Extract the (x, y) coordinate from the center of the cell holding the provided text.  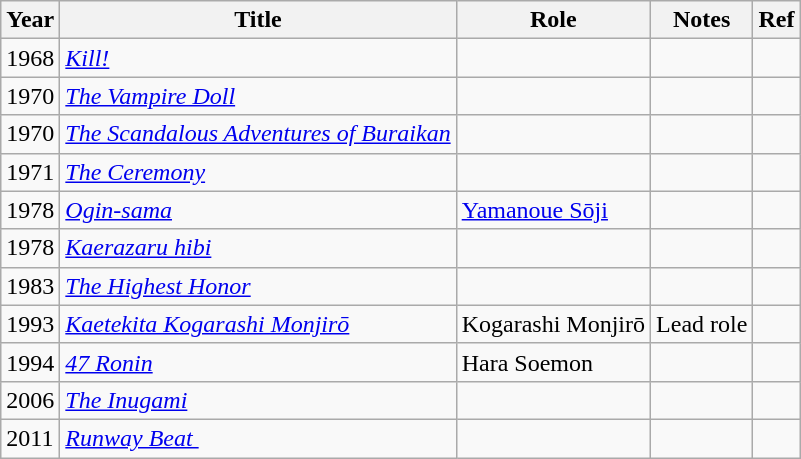
Yamanoue Sōji (553, 210)
Lead role (702, 324)
The Scandalous Adventures of Buraikan (258, 134)
Title (258, 20)
The Inugami (258, 400)
1971 (30, 172)
Hara Soemon (553, 362)
Ref (776, 20)
Notes (702, 20)
Ogin-sama (258, 210)
The Ceremony (258, 172)
The Vampire Doll (258, 96)
1968 (30, 58)
Kogarashi Monjirō (553, 324)
Kaetekita Kogarashi Monjirō (258, 324)
1993 (30, 324)
Kill! (258, 58)
Role (553, 20)
1994 (30, 362)
2006 (30, 400)
1983 (30, 286)
Year (30, 20)
47 Ronin (258, 362)
The Highest Honor (258, 286)
Runway Beat (258, 438)
2011 (30, 438)
Kaerazaru hibi (258, 248)
